Search for the cell housing the specified text and yield its (X, Y) center coordinate. 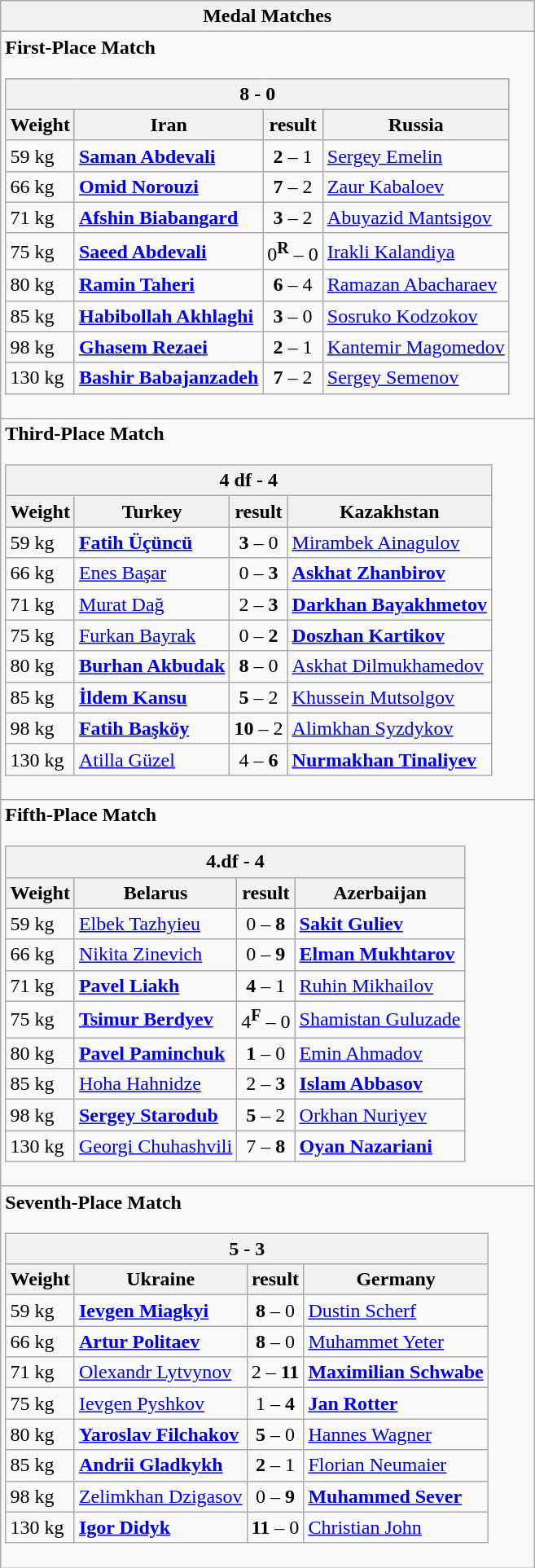
Hannes Wagner (396, 1434)
5 - 3 (247, 1249)
Saman Abdevali (168, 156)
Afshin Biabangard (168, 217)
Enes Başar (151, 573)
Zaur Kabaloev (415, 187)
Ruhin Mikhailov (379, 986)
Nurmakhan Tinaliyev (389, 759)
Islam Abbasov (379, 1084)
5 – 0 (275, 1434)
Artur Politaev (160, 1342)
Darkhan Bayakhmetov (389, 604)
Sosruko Kodzokov (415, 316)
4F – 0 (265, 1020)
Germany (396, 1280)
Mirambek Ainagulov (389, 542)
Ukraine (160, 1280)
Askhat Zhanbirov (389, 573)
0 – 2 (259, 635)
8 - 0 (257, 94)
Fatih Başköy (151, 728)
Atilla Güzel (151, 759)
Ievgen Pyshkov (160, 1403)
Orkhan Nuriyev (379, 1115)
11 – 0 (275, 1527)
Christian John (396, 1527)
Olexandr Lytvynov (160, 1373)
Ramin Taheri (168, 285)
Igor Didyk (160, 1527)
10 – 2 (259, 728)
Andrii Gladkykh (160, 1465)
0R – 0 (293, 251)
Pavel Paminchuk (155, 1053)
Florian Neumaier (396, 1465)
4.df - 4 (235, 862)
4 – 1 (265, 986)
Muhammed Sever (396, 1496)
Hoha Hahnidze (155, 1084)
Furkan Bayrak (151, 635)
Omid Norouzi (168, 187)
Muhammet Yeter (396, 1342)
Kantemir Magomedov (415, 347)
Jan Rotter (396, 1403)
Azerbaijan (379, 893)
Tsimur Berdyev (155, 1020)
Maximilian Schwabe (396, 1373)
Irakli Kalandiya (415, 251)
İldem Kansu (151, 697)
Ramazan Abacharaev (415, 285)
Medal Matches (267, 16)
Habibollah Akhlaghi (168, 316)
Pavel Liakh (155, 986)
1 – 0 (265, 1053)
Elbek Tazhyieu (155, 924)
1 – 4 (275, 1403)
4 df - 4 (248, 481)
Ievgen Miagkyi (160, 1311)
2 – 11 (275, 1373)
0 – 8 (265, 924)
Murat Dağ (151, 604)
Dustin Scherf (396, 1311)
Burhan Akbudak (151, 666)
Emin Ahmadov (379, 1053)
0 – 3 (259, 573)
Sergey Semenov (415, 378)
Kazakhstan (389, 512)
Shamistan Guluzade (379, 1020)
Yaroslav Filchakov (160, 1434)
Nikita Zinevich (155, 955)
3 – 2 (293, 217)
Doszhan Kartikov (389, 635)
Ghasem Rezaei (168, 347)
Zelimkhan Dzigasov (160, 1496)
Fatih Üçüncü (151, 542)
7 – 8 (265, 1146)
Iran (168, 125)
4 – 6 (259, 759)
Sergey Emelin (415, 156)
Abuyazid Mantsigov (415, 217)
Elman Mukhtarov (379, 955)
Sergey Starodub (155, 1115)
Saeed Abdevali (168, 251)
Oyan Nazariani (379, 1146)
Belarus (155, 893)
6 – 4 (293, 285)
Bashir Babajanzadeh (168, 378)
Turkey (151, 512)
Khussein Mutsolgov (389, 697)
Russia (415, 125)
Alimkhan Syzdykov (389, 728)
Askhat Dilmukhamedov (389, 666)
Georgi Chuhashvili (155, 1146)
Sakit Guliev (379, 924)
